Extract the (X, Y) coordinate from the center of the cell holding the provided text.  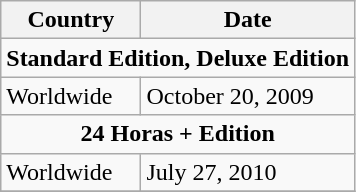
Date (248, 20)
24 Horas + Edition (178, 134)
July 27, 2010 (248, 172)
Standard Edition, Deluxe Edition (178, 58)
October 20, 2009 (248, 96)
Country (71, 20)
